Locate the cell with the specified text and output its (x, y) center coordinate. 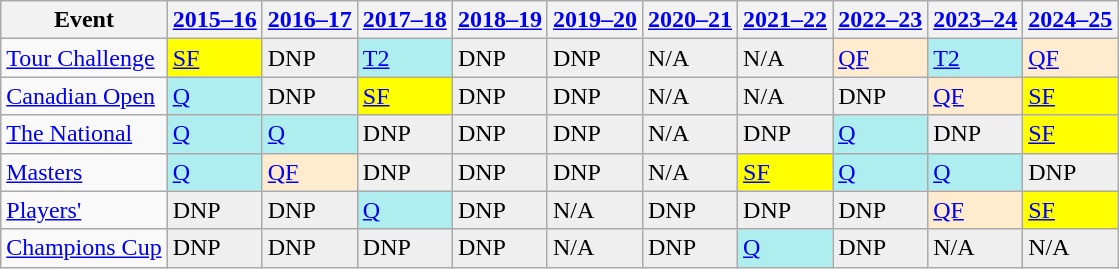
2017–18 (404, 20)
2022–23 (880, 20)
2016–17 (310, 20)
2015–16 (214, 20)
2020–21 (690, 20)
2021–22 (786, 20)
The National (84, 134)
2018–19 (500, 20)
Event (84, 20)
Tour Challenge (84, 58)
Canadian Open (84, 96)
2019–20 (594, 20)
Masters (84, 172)
Players' (84, 210)
2023–24 (976, 20)
2024–25 (1070, 20)
Champions Cup (84, 248)
